Output the [X, Y] coordinate of the center of the cell containing the given text.  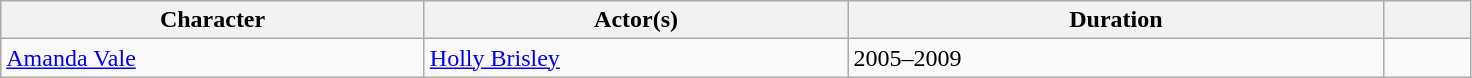
Character [213, 20]
Holly Brisley [636, 58]
2005–2009 [1116, 58]
Amanda Vale [213, 58]
Duration [1116, 20]
Actor(s) [636, 20]
